Identify which cell holds the provided text, then report its (x, y) central coordinate. 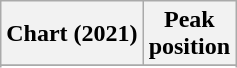
Peakposition (189, 34)
Chart (2021) (72, 34)
